Output the [X, Y] coordinate of the center of the cell containing the given text.  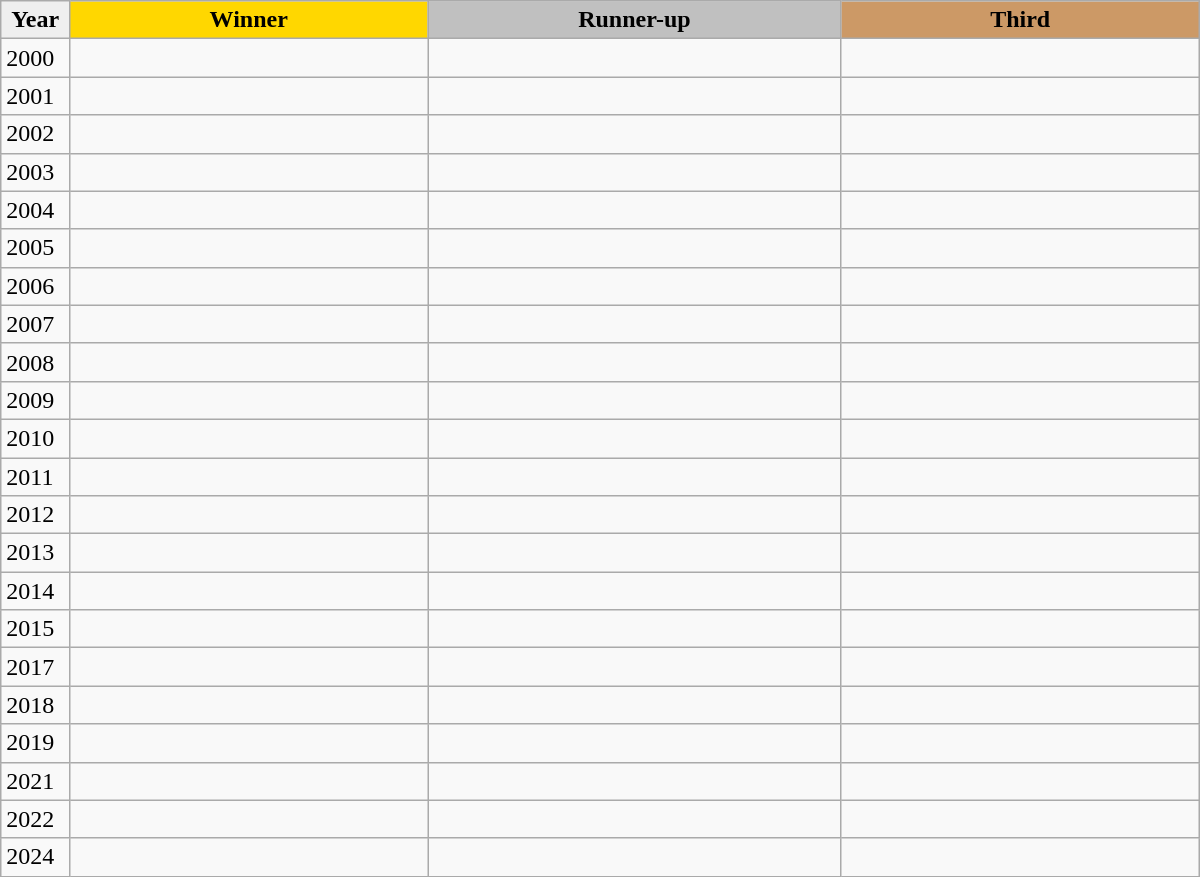
2001 [36, 96]
2004 [36, 210]
2008 [36, 362]
2015 [36, 629]
2012 [36, 515]
2005 [36, 248]
2022 [36, 819]
2011 [36, 477]
2010 [36, 438]
2018 [36, 705]
2019 [36, 743]
Runner-up [634, 20]
Year [36, 20]
2013 [36, 553]
Third [1020, 20]
2003 [36, 172]
2017 [36, 667]
Winner [249, 20]
2000 [36, 58]
2024 [36, 857]
2014 [36, 591]
2007 [36, 324]
2021 [36, 781]
2002 [36, 134]
2006 [36, 286]
2009 [36, 400]
